Provide the (X, Y) coordinate of the cell's center where the given text is located.  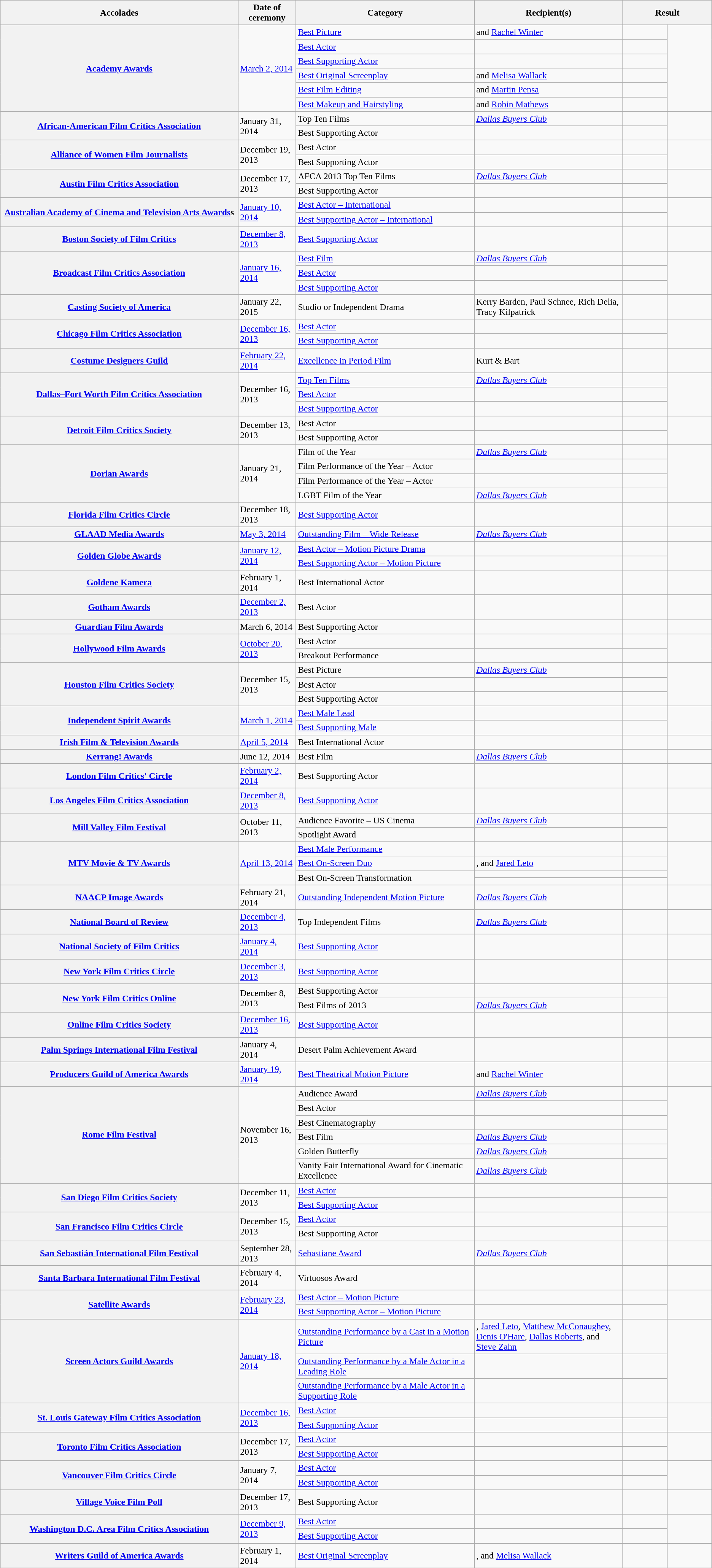
African-American Film Critics Association (119, 126)
Category (385, 12)
Alliance of Women Film Journalists (119, 154)
Best Cinematography (385, 1122)
Guardian Film Awards (119, 627)
March 1, 2014 (267, 720)
Palm Springs International Film Festival (119, 1050)
Top Independent Films (385, 922)
Kerry Barden, Paul Schnee, Rich Delia, Tracy Kilpatrick (548, 307)
September 28, 2013 (267, 1253)
May 3, 2014 (267, 534)
Audience Award (385, 1093)
, and Melisa Wallack (548, 1555)
Best On-Screen Transformation (385, 878)
New York Film Critics Circle (119, 971)
Rome Film Festival (119, 1134)
Film of the Year (385, 452)
January 10, 2014 (267, 212)
Gotham Awards (119, 607)
Producers Guild of America Awards (119, 1074)
Best Theatrical Motion Picture (385, 1074)
January 22, 2015 (267, 307)
November 16, 2013 (267, 1134)
December 18, 2013 (267, 514)
San Diego Film Critics Society (119, 1198)
Sebastiane Award (385, 1253)
Excellence in Period Film (385, 361)
MTV Movie & TV Awards (119, 863)
Houston Film Critics Society (119, 684)
Result (667, 12)
Vanity Fair International Award for Cinematic Excellence (385, 1171)
Boston Society of Film Critics (119, 239)
January 12, 2014 (267, 556)
Accolades (119, 12)
December 19, 2013 (267, 154)
Kerrang! Awards (119, 756)
February 4, 2014 (267, 1278)
Best Actor – International (385, 205)
National Board of Review (119, 922)
Casting Society of America (119, 307)
January 18, 2014 (267, 1361)
Toronto Film Critics Association (119, 1446)
Irish Film & Television Awards (119, 742)
December 4, 2013 (267, 922)
and Robin Mathews (548, 104)
Best Makeup and Hairstyling (385, 104)
Los Angeles Film Critics Association (119, 800)
Goldene Kamera (119, 583)
Satellite Awards (119, 1304)
June 12, 2014 (267, 756)
January 31, 2014 (267, 126)
Best Films of 2013 (385, 1005)
Desert Palm Achievement Award (385, 1050)
Best Male Performance (385, 849)
Chicago Film Critics Association (119, 334)
Santa Barbara International Film Festival (119, 1278)
San Francisco Film Critics Circle (119, 1226)
Florida Film Critics Circle (119, 514)
St. Louis Gateway Film Critics Association (119, 1417)
February 23, 2014 (267, 1304)
Golden Butterfly (385, 1151)
Audience Favorite – US Cinema (385, 820)
GLAAD Media Awards (119, 534)
April 5, 2014 (267, 742)
Golden Globe Awards (119, 556)
, and Jared Leto (548, 863)
January 16, 2014 (267, 273)
October 20, 2013 (267, 648)
Kurt & Bart (548, 361)
Best Actor – Motion Picture Drama (385, 548)
Academy Awards (119, 68)
LGBT Film of the Year (385, 495)
Virtuosos Award (385, 1278)
January 7, 2014 (267, 1475)
December 2, 2013 (267, 607)
Detroit Film Critics Society (119, 430)
Village Voice Film Poll (119, 1502)
Broadcast Film Critics Association (119, 273)
Outstanding Performance by a Male Actor in a Supporting Role (385, 1390)
and Martin Pensa (548, 90)
Outstanding Independent Motion Picture (385, 898)
Spotlight Award (385, 834)
December 11, 2013 (267, 1198)
Best Supporting Male (385, 728)
Australian Academy of Cinema and Television Arts Awardss (119, 212)
London Film Critics' Circle (119, 776)
, Jared Leto, Matthew McConaughey, Denis O'Hare, Dallas Roberts, and Steve Zahn (548, 1336)
Studio or Independent Drama (385, 307)
Costume Designers Guild (119, 361)
February 2, 2014 (267, 776)
October 11, 2013 (267, 827)
Best Actor – Motion Picture (385, 1297)
AFCA 2013 Top Ten Films (385, 176)
Best Supporting Actor – International (385, 219)
December 9, 2013 (267, 1528)
and Melisa Wallack (548, 75)
February 22, 2014 (267, 361)
Best On-Screen Duo (385, 863)
National Society of Film Critics (119, 946)
Mill Valley Film Festival (119, 827)
Online Film Critics Society (119, 1025)
Date of ceremony (267, 12)
Outstanding Film – Wide Release (385, 534)
December 3, 2013 (267, 971)
February 21, 2014 (267, 898)
Breakout Performance (385, 655)
January 21, 2014 (267, 473)
April 13, 2014 (267, 863)
Best Male Lead (385, 713)
Dallas–Fort Worth Film Critics Association (119, 394)
Hollywood Film Awards (119, 648)
Independent Spirit Awards (119, 720)
Washington D.C. Area Film Critics Association (119, 1528)
Vancouver Film Critics Circle (119, 1475)
San Sebastián International Film Festival (119, 1253)
Recipient(s) (548, 12)
Best Film Editing (385, 90)
December 13, 2013 (267, 430)
January 19, 2014 (267, 1074)
March 6, 2014 (267, 627)
Outstanding Performance by a Cast in a Motion Picture (385, 1336)
Austin Film Critics Association (119, 183)
Outstanding Performance by a Male Actor in a Leading Role (385, 1366)
New York Film Critics Online (119, 998)
Dorian Awards (119, 473)
March 2, 2014 (267, 68)
Writers Guild of America Awards (119, 1555)
Screen Actors Guild Awards (119, 1361)
NAACP Image Awards (119, 898)
